Identify which cell holds the provided text, then report its [X, Y] central coordinate. 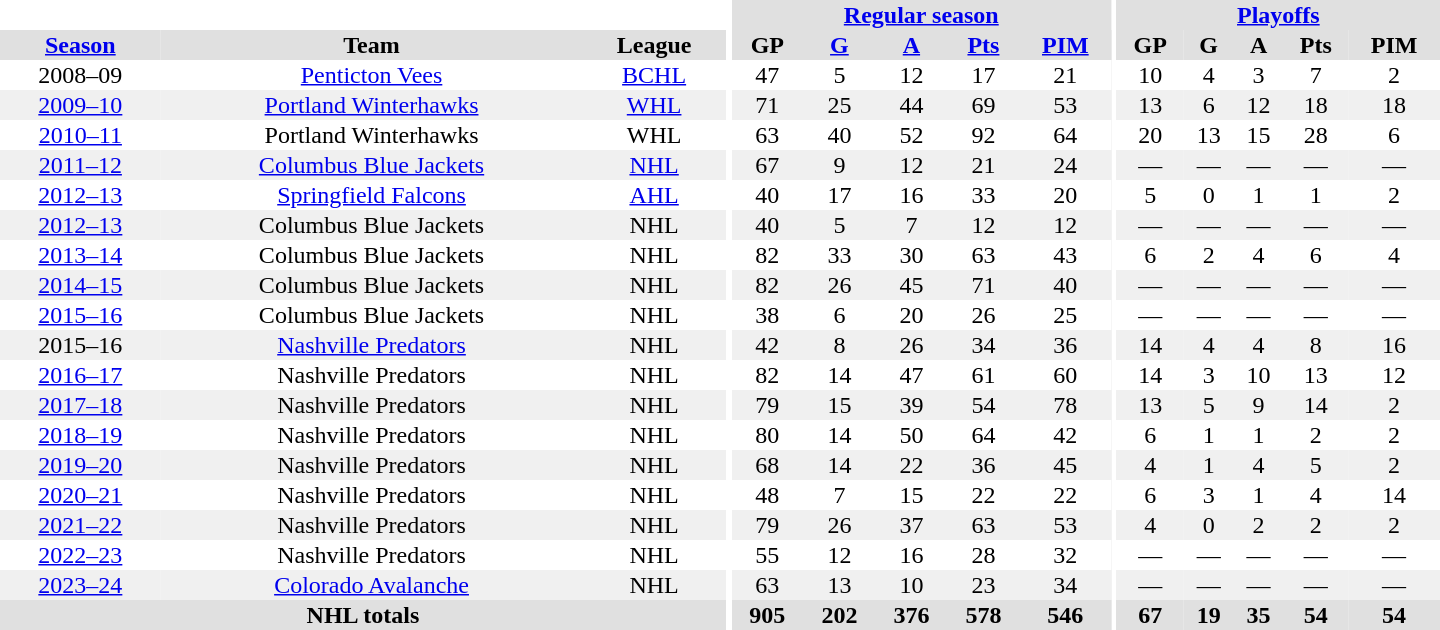
78 [1065, 405]
546 [1065, 615]
60 [1065, 375]
2008–09 [80, 75]
League [654, 45]
2009–10 [80, 105]
Springfield Falcons [372, 195]
52 [911, 135]
39 [911, 405]
24 [1065, 165]
32 [1065, 555]
35 [1259, 615]
43 [1065, 255]
92 [983, 135]
2014–15 [80, 285]
68 [767, 465]
61 [983, 375]
37 [911, 525]
2019–20 [80, 465]
2016–17 [80, 375]
38 [767, 315]
Penticton Vees [372, 75]
19 [1209, 615]
905 [767, 615]
69 [983, 105]
2021–22 [80, 525]
44 [911, 105]
Playoffs [1278, 15]
2011–12 [80, 165]
2023–24 [80, 585]
Colorado Avalanche [372, 585]
48 [767, 495]
Regular season [921, 15]
2018–19 [80, 435]
NHL totals [363, 615]
Season [80, 45]
2020–21 [80, 495]
202 [839, 615]
50 [911, 435]
30 [911, 255]
2010–11 [80, 135]
AHL [654, 195]
23 [983, 585]
BCHL [654, 75]
55 [767, 555]
80 [767, 435]
2013–14 [80, 255]
2017–18 [80, 405]
2022–23 [80, 555]
Team [372, 45]
578 [983, 615]
376 [911, 615]
